Identify which cell holds the provided text, then report its (X, Y) central coordinate. 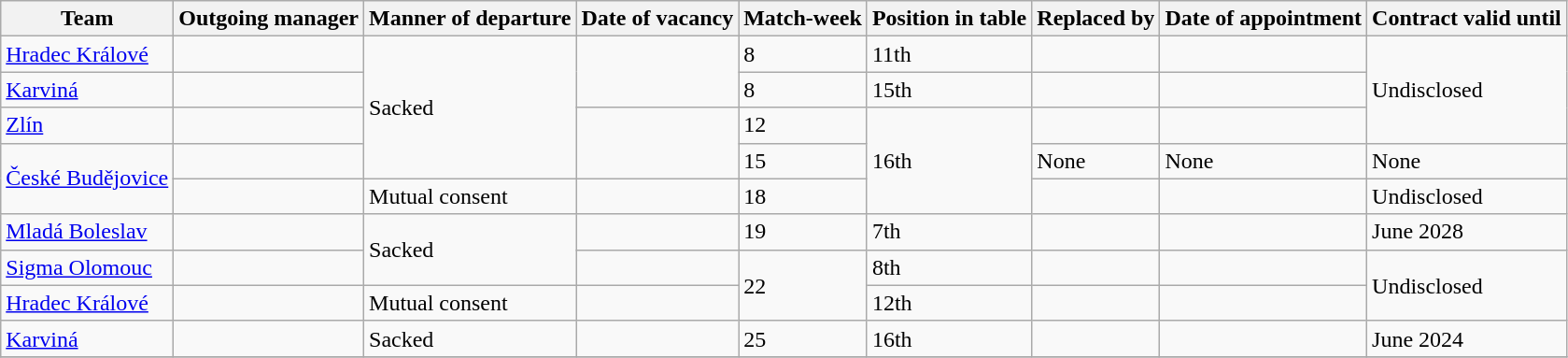
Contract valid until (1467, 19)
Mladá Boleslav (88, 232)
15 (803, 161)
Replaced by (1096, 19)
11th (949, 54)
25 (803, 338)
České Budějovice (88, 179)
Match-week (803, 19)
12 (803, 125)
15th (949, 90)
Manner of departure (471, 19)
8th (949, 267)
7th (949, 232)
Sigma Olomouc (88, 267)
Position in table (949, 19)
12th (949, 303)
Zlín (88, 125)
Date of vacancy (657, 19)
Date of appointment (1264, 19)
Team (88, 19)
June 2028 (1467, 232)
19 (803, 232)
June 2024 (1467, 338)
18 (803, 196)
22 (803, 285)
Outgoing manager (269, 19)
